Locate the cell with the specified text and output its (X, Y) center coordinate. 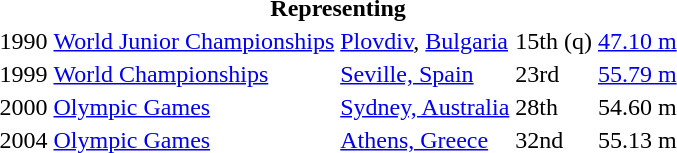
World Junior Championships (194, 41)
23rd (554, 74)
World Championships (194, 74)
Olympic Games (194, 107)
28th (554, 107)
Sydney, Australia (425, 107)
Plovdiv, Bulgaria (425, 41)
15th (q) (554, 41)
Seville, Spain (425, 74)
